Return the (X, Y) coordinate for the center point of the cell that contains the specified text.  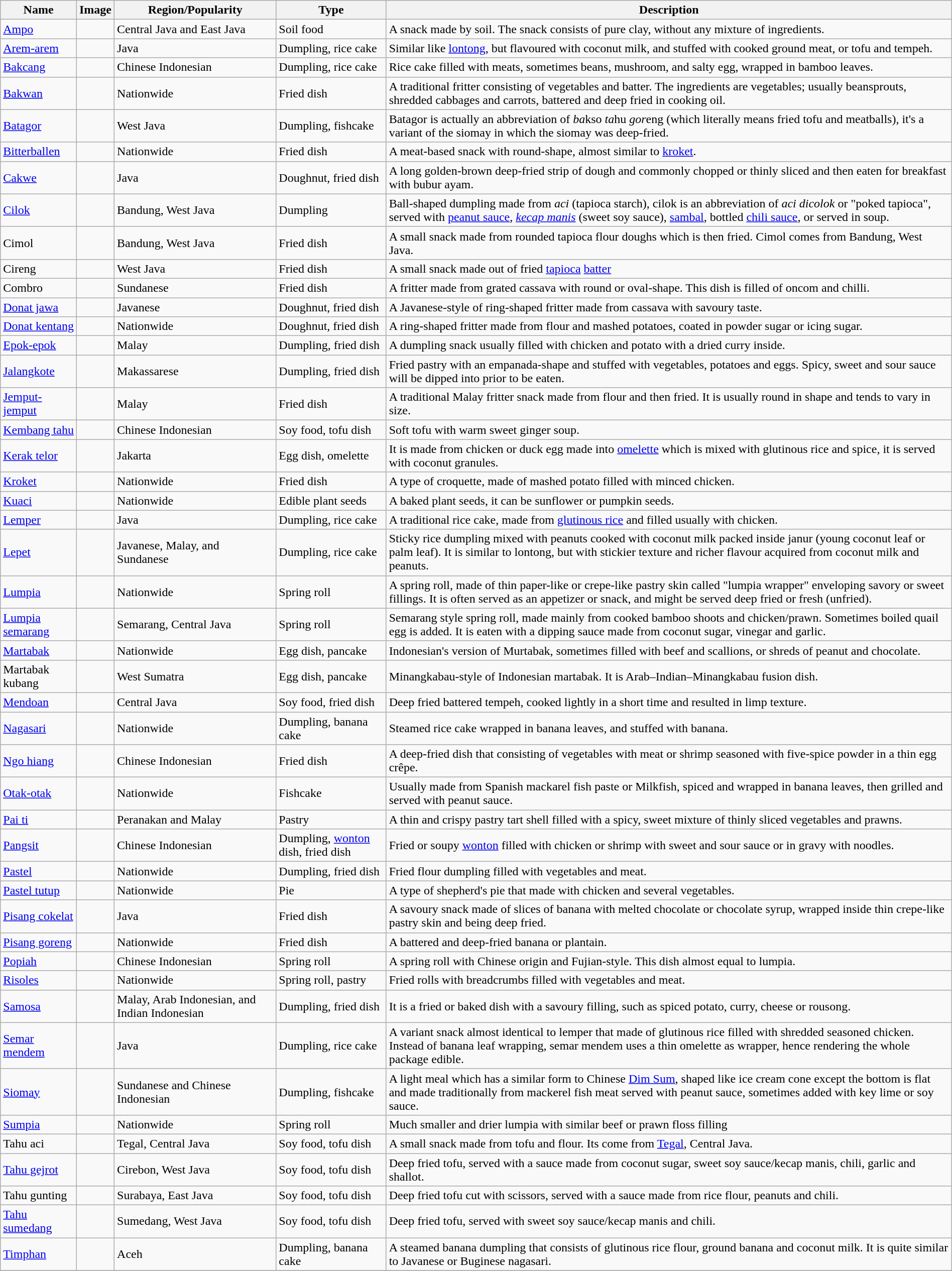
Steamed rice cake wrapped in banana leaves, and stuffed with banana. (669, 728)
A small snack made from tofu and flour. Its come from Tegal, Central Java. (669, 1143)
Sundanese and Chinese Indonesian (195, 1092)
Pie (331, 890)
Sundanese (195, 288)
Cirebon, West Java (195, 1169)
Popiah (39, 961)
Bakwan (39, 93)
Lemper (39, 520)
A type of croquette, made of mashed potato filled with minced chicken. (669, 482)
Central Java and East Java (195, 29)
Javanese (195, 307)
Cireng (39, 269)
Surabaya, East Java (195, 1196)
Aceh (195, 1254)
Timphan (39, 1254)
Similar like lontong, but flavoured with coconut milk, and stuffed with cooked ground meat, or tofu and tempeh. (669, 48)
A long golden-brown deep-fried strip of dough and commonly chopped or thinly sliced and then eaten for breakfast with bubur ayam. (669, 178)
Jemput-jemput (39, 404)
Ampo (39, 29)
Spring roll, pastry (331, 980)
A dumpling snack usually filled with chicken and potato with a dried curry inside. (669, 345)
Minangkabau-style of Indonesian martabak. It is Arab–Indian–Minangkabau fusion dish. (669, 676)
Siomay (39, 1092)
Martabak kubang (39, 676)
Arem-arem (39, 48)
Nagasari (39, 728)
Sumpia (39, 1124)
Pastry (331, 820)
Combro (39, 288)
It is a fried or baked dish with a savoury filling, such as spiced potato, curry, cheese or rousong. (669, 1006)
Type (331, 10)
Much smaller and drier lumpia with similar beef or prawn floss filling (669, 1124)
Pangsit (39, 846)
Usually made from Spanish mackarel fish paste or Milkfish, spiced and wrapped in banana leaves, then grilled and served with peanut sauce. (669, 793)
Malay, Arab Indonesian, and Indian Indonesian (195, 1006)
Fishcake (331, 793)
Donat jawa (39, 307)
Fried flour dumpling filled with vegetables and meat. (669, 871)
Dumpling, wonton dish, fried dish (331, 846)
Bitterballen (39, 152)
Dumpling (331, 210)
Semarang, Central Java (195, 625)
A thin and crispy pastry tart shell filled with a spicy, sweet mixture of thinly sliced vegetables and prawns. (669, 820)
Risoles (39, 980)
Pisang goreng (39, 942)
Lepet (39, 552)
A traditional rice cake, made from glutinous rice and filled usually with chicken. (669, 520)
A ring-shaped fritter made from flour and mashed potatoes, coated in powder sugar or icing sugar. (669, 326)
Javanese, Malay, and Sundanese (195, 552)
Pastel (39, 871)
Deep fried battered tempeh, cooked lightly in a short time and resulted in limp texture. (669, 702)
Cimol (39, 243)
Sumedang, West Java (195, 1221)
Deep fried tofu cut with scissors, served with a sauce made from rice flour, peanuts and chili. (669, 1196)
A traditional Malay fritter snack made from flour and then fried. It is usually round in shape and tends to vary in size. (669, 404)
Description (669, 10)
Batagor (39, 126)
Edible plant seeds (331, 501)
Jalangkote (39, 372)
Kuaci (39, 501)
A small snack made from rounded tapioca flour doughs which is then fried. Cimol comes from Bandung, West Java. (669, 243)
Donat kentang (39, 326)
Cilok (39, 210)
Deep fried tofu, served with a sauce made from coconut sugar, sweet soy sauce/kecap manis, chili, garlic and shallot. (669, 1169)
Egg dish, omelette (331, 456)
Makassarese (195, 372)
Pastel tutup (39, 890)
Samosa (39, 1006)
A meat-based snack with round-shape, almost similar to kroket. (669, 152)
Pai ti (39, 820)
Kembang tahu (39, 430)
Tegal, Central Java (195, 1143)
Tahu sumedang (39, 1221)
Name (39, 10)
Jakarta (195, 456)
Soy food, fried dish (331, 702)
Semar mendem (39, 1046)
Epok-epok (39, 345)
A spring roll with Chinese origin and Fujian-style. This dish almost equal to lumpia. (669, 961)
Pisang cokelat (39, 916)
Ngo hiang (39, 761)
Indonesian's version of Murtabak, sometimes filled with beef and scallions, or shreds of peanut and chocolate. (669, 650)
A snack made by soil. The snack consists of pure clay, without any mixture of ingredients. (669, 29)
A deep-fried dish that consisting of vegetables with meat or shrimp seasoned with five-spice powder in a thin egg crêpe. (669, 761)
Kroket (39, 482)
Fried or soupy wonton filled with chicken or shrimp with sweet and sour sauce or in gravy with noodles. (669, 846)
A Javanese-style of ring-shaped fritter made from cassava with savoury taste. (669, 307)
West Sumatra (195, 676)
A type of shepherd's pie that made with chicken and several vegetables. (669, 890)
Lumpia semarang (39, 625)
A battered and deep-fried banana or plantain. (669, 942)
Rice cake filled with meats, sometimes beans, mushroom, and salty egg, wrapped in bamboo leaves. (669, 67)
Bakcang (39, 67)
Mendoan (39, 702)
Cakwe (39, 178)
Tahu gunting (39, 1196)
A fritter made from grated cassava with round or oval-shape. This dish is filled of oncom and chilli. (669, 288)
Region/Popularity (195, 10)
Central Java (195, 702)
Otak-otak (39, 793)
Lumpia (39, 592)
Tahu aci (39, 1143)
Soil food (331, 29)
Soft tofu with warm sweet ginger soup. (669, 430)
Martabak (39, 650)
Deep fried tofu, served with sweet soy sauce/kecap manis and chili. (669, 1221)
Kerak telor (39, 456)
Image (95, 10)
Tahu gejrot (39, 1169)
It is made from chicken or duck egg made into omelette which is mixed with glutinous rice and spice, it is served with coconut granules. (669, 456)
A small snack made out of fried tapioca batter (669, 269)
A baked plant seeds, it can be sunflower or pumpkin seeds. (669, 501)
Fried rolls with breadcrumbs filled with vegetables and meat. (669, 980)
A savoury snack made of slices of banana with melted chocolate or chocolate syrup, wrapped inside thin crepe-like pastry skin and being deep fried. (669, 916)
Peranakan and Malay (195, 820)
